Return (x, y) of the center of cell containing provided text 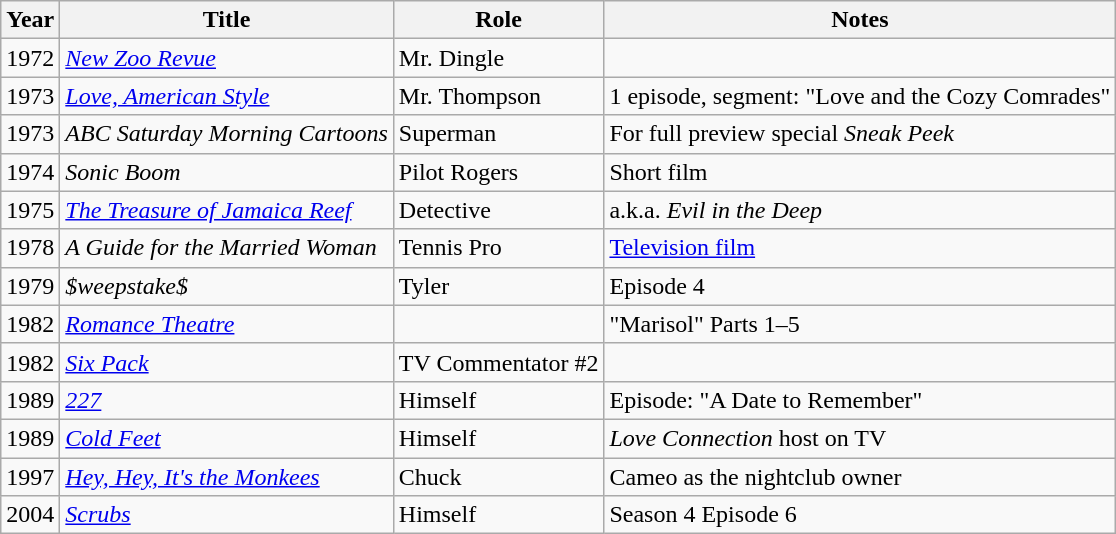
Title (227, 20)
Romance Theatre (227, 324)
$weepstake$ (227, 286)
1972 (30, 58)
Episode: "A Date to Remember" (860, 400)
Episode 4 (860, 286)
Detective (498, 210)
Six Pack (227, 362)
Role (498, 20)
Scrubs (227, 515)
Mr. Thompson (498, 96)
Chuck (498, 477)
1997 (30, 477)
A Guide for the Married Woman (227, 248)
1978 (30, 248)
New Zoo Revue (227, 58)
Tennis Pro (498, 248)
Year (30, 20)
The Treasure of Jamaica Reef (227, 210)
TV Commentator #2 (498, 362)
Mr. Dingle (498, 58)
Cold Feet (227, 438)
Hey, Hey, It's the Monkees (227, 477)
2004 (30, 515)
Love Connection host on TV (860, 438)
Love, American Style (227, 96)
Cameo as the nightclub owner (860, 477)
1979 (30, 286)
227 (227, 400)
"Marisol" Parts 1–5 (860, 324)
1 episode, segment: "Love and the Cozy Comrades" (860, 96)
Sonic Boom (227, 172)
For full preview special Sneak Peek (860, 134)
Short film (860, 172)
Superman (498, 134)
ABC Saturday Morning Cartoons (227, 134)
a.k.a. Evil in the Deep (860, 210)
Television film (860, 248)
1974 (30, 172)
Tyler (498, 286)
Notes (860, 20)
Season 4 Episode 6 (860, 515)
Pilot Rogers (498, 172)
1975 (30, 210)
